Capture the cell that displays the provided text and extract its [x, y] central coordinate. 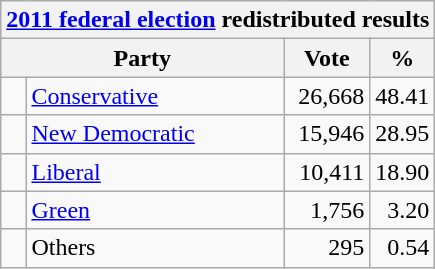
48.41 [402, 96]
26,668 [327, 96]
3.20 [402, 210]
295 [327, 248]
Others [155, 248]
18.90 [402, 172]
0.54 [402, 248]
1,756 [327, 210]
Party [142, 58]
Green [155, 210]
2011 federal election redistributed results [218, 20]
28.95 [402, 134]
Vote [327, 58]
10,411 [327, 172]
Liberal [155, 172]
15,946 [327, 134]
New Democratic [155, 134]
% [402, 58]
Conservative [155, 96]
